Provide the (X, Y) coordinate of the cell's center where the given text is located.  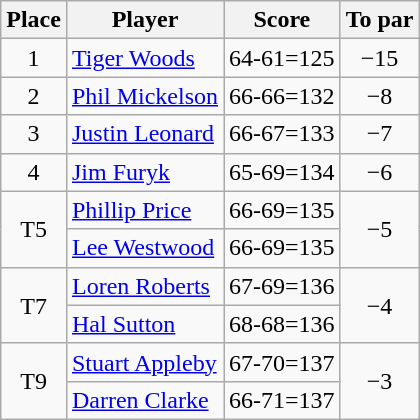
Jim Furyk (144, 172)
66-66=132 (282, 96)
T5 (34, 229)
Stuart Appleby (144, 362)
3 (34, 134)
−6 (380, 172)
66-71=137 (282, 400)
Darren Clarke (144, 400)
−15 (380, 58)
68-68=136 (282, 324)
Lee Westwood (144, 248)
66-67=133 (282, 134)
67-69=136 (282, 286)
Loren Roberts (144, 286)
Phil Mickelson (144, 96)
−4 (380, 305)
Justin Leonard (144, 134)
1 (34, 58)
Score (282, 20)
2 (34, 96)
65-69=134 (282, 172)
64-61=125 (282, 58)
67-70=137 (282, 362)
−8 (380, 96)
Player (144, 20)
T7 (34, 305)
−3 (380, 381)
4 (34, 172)
To par (380, 20)
−7 (380, 134)
Tiger Woods (144, 58)
T9 (34, 381)
Phillip Price (144, 210)
−5 (380, 229)
Place (34, 20)
Hal Sutton (144, 324)
